From the cell containing the given text, extract its center point as [X, Y] coordinate. 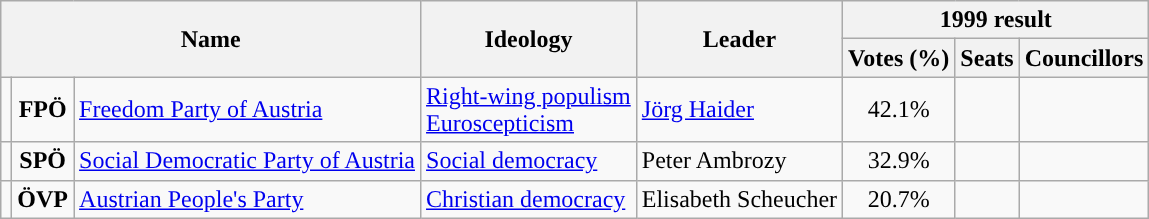
FPÖ [43, 110]
Right-wing populismEuroscepticism [529, 110]
20.7% [899, 199]
Ideology [529, 39]
Peter Ambrozy [739, 161]
Social democracy [529, 161]
ÖVP [43, 199]
Freedom Party of Austria [248, 110]
42.1% [899, 110]
Councillors [1084, 58]
Jörg Haider [739, 110]
1999 result [996, 20]
Christian democracy [529, 199]
Name [211, 39]
Austrian People's Party [248, 199]
Elisabeth Scheucher [739, 199]
Social Democratic Party of Austria [248, 161]
32.9% [899, 161]
Votes (%) [899, 58]
Leader [739, 39]
Seats [987, 58]
SPÖ [43, 161]
